From the cell containing the given text, extract its center point as [X, Y] coordinate. 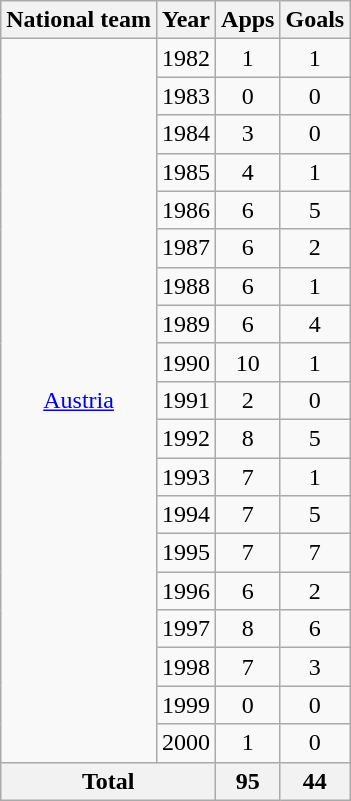
Goals [315, 20]
10 [248, 362]
Austria [79, 400]
1989 [186, 324]
1998 [186, 667]
1987 [186, 248]
1986 [186, 210]
National team [79, 20]
1984 [186, 134]
1995 [186, 553]
1991 [186, 400]
1996 [186, 591]
1992 [186, 438]
Total [108, 781]
1982 [186, 58]
2000 [186, 743]
1985 [186, 172]
1988 [186, 286]
1990 [186, 362]
44 [315, 781]
1994 [186, 515]
1997 [186, 629]
1983 [186, 96]
95 [248, 781]
Year [186, 20]
1999 [186, 705]
1993 [186, 477]
Apps [248, 20]
